Determine the [X, Y] coordinate at the center of the cell enclosing the given text.  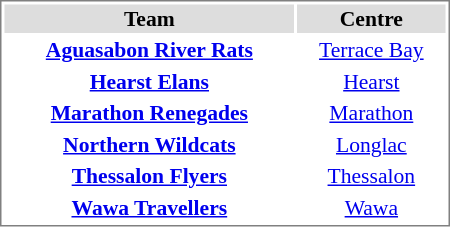
Thessalon [371, 176]
Team [149, 18]
Centre [371, 18]
Wawa Travellers [149, 208]
Thessalon Flyers [149, 176]
Hearst Elans [149, 82]
Marathon Renegades [149, 113]
Aguasabon River Rats [149, 50]
Marathon [371, 113]
Terrace Bay [371, 50]
Longlac [371, 144]
Wawa [371, 208]
Northern Wildcats [149, 144]
Hearst [371, 82]
